Extract the [x, y] coordinate from the center of the cell holding the provided text.  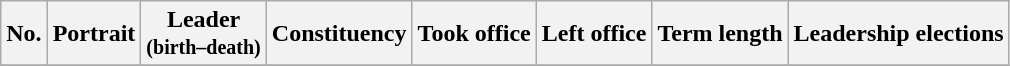
Constituency [339, 34]
Portrait [94, 34]
Took office [474, 34]
Leader(birth–death) [204, 34]
Leadership elections [898, 34]
No. [24, 34]
Left office [594, 34]
Term length [720, 34]
